Scan for the cell matching the given text and deliver its (x, y) coordinate at center. 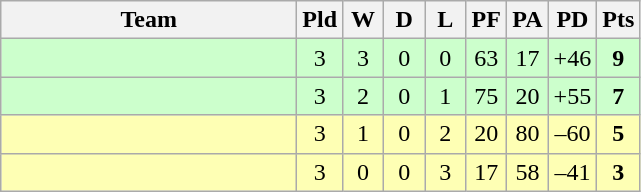
5 (618, 134)
PA (528, 20)
+46 (572, 58)
7 (618, 96)
D (404, 20)
Pts (618, 20)
75 (486, 96)
9 (618, 58)
Team (149, 20)
–41 (572, 172)
Pld (320, 20)
PF (486, 20)
58 (528, 172)
–60 (572, 134)
W (364, 20)
80 (528, 134)
+55 (572, 96)
L (446, 20)
PD (572, 20)
63 (486, 58)
